Determine the (X, Y) coordinate at the center of the cell enclosing the given text.  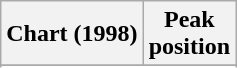
Peakposition (189, 34)
Chart (1998) (72, 34)
